Determine the (X, Y) coordinate at the center of the cell enclosing the given text.  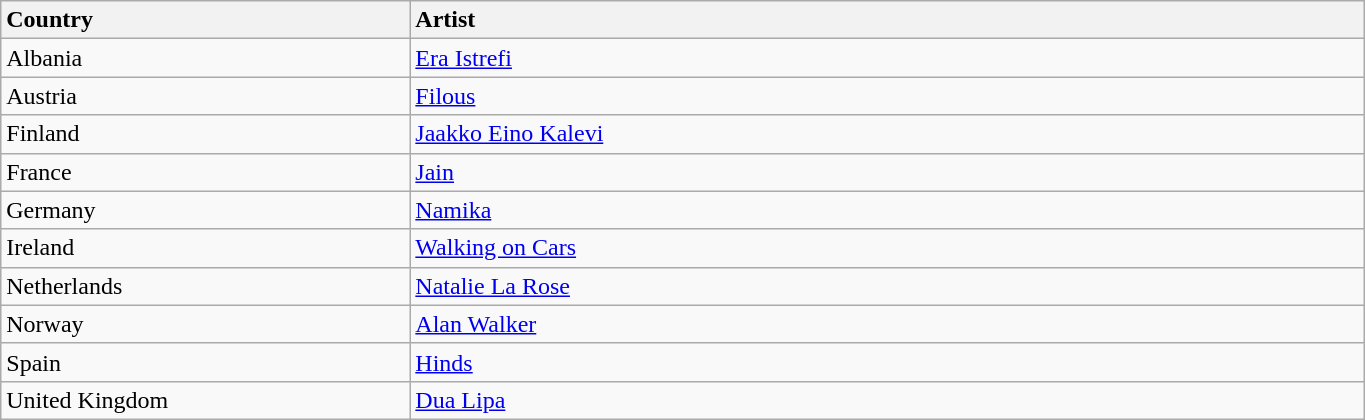
United Kingdom (206, 400)
Albania (206, 58)
Germany (206, 210)
Dua Lipa (888, 400)
Walking on Cars (888, 248)
Netherlands (206, 286)
Natalie La Rose (888, 286)
Finland (206, 134)
Namika (888, 210)
Alan Walker (888, 324)
Ireland (206, 248)
Artist (888, 20)
France (206, 172)
Country (206, 20)
Hinds (888, 362)
Austria (206, 96)
Jaakko Eino Kalevi (888, 134)
Filous (888, 96)
Era Istrefi (888, 58)
Jain (888, 172)
Spain (206, 362)
Norway (206, 324)
